Extract the [x, y] coordinate from the center of the cell holding the provided text.  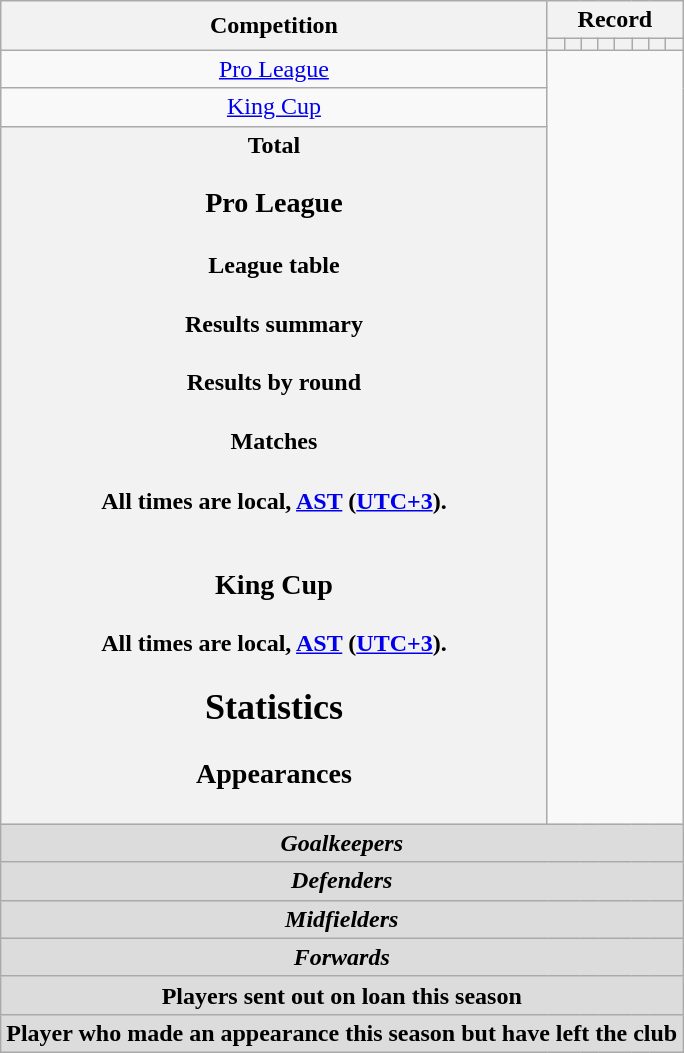
Player who made an appearance this season but have left the club [342, 1033]
King Cup [274, 107]
Forwards [342, 957]
Record [615, 20]
Midfielders [342, 919]
Pro League [274, 69]
Players sent out on loan this season [342, 995]
Goalkeepers [342, 843]
Defenders [342, 881]
Competition [274, 26]
